Pinpoint the cell where the given text exists, returning its [X, Y] midpoint coordinate. 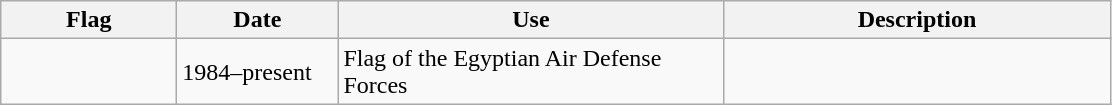
Flag [89, 20]
1984–present [258, 72]
Flag of the Egyptian Air Defense Forces [531, 72]
Description [917, 20]
Date [258, 20]
Use [531, 20]
